Locate the cell with the specified text and output its [x, y] center coordinate. 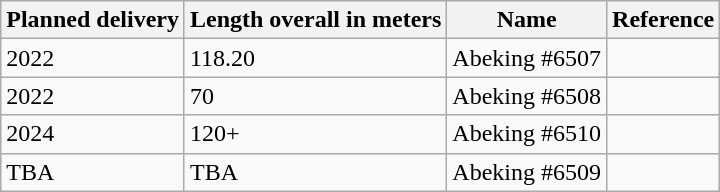
Abeking #6508 [527, 96]
Abeking #6510 [527, 134]
Name [527, 20]
70 [315, 96]
Planned delivery [93, 20]
Length overall in meters [315, 20]
Abeking #6509 [527, 172]
Reference [664, 20]
120+ [315, 134]
Abeking #6507 [527, 58]
2024 [93, 134]
118.20 [315, 58]
